Return [x, y] of the center of cell containing provided text 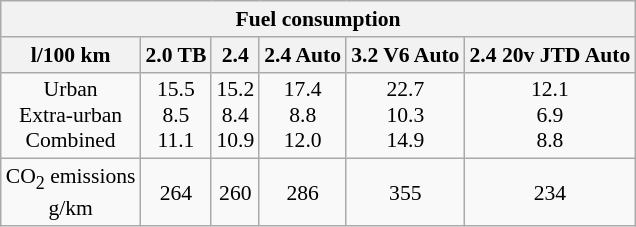
286 [302, 192]
264 [176, 192]
2.4 [235, 55]
2.4 Auto [302, 55]
2.0 TB [176, 55]
CO2 emissionsg/km [71, 192]
UrbanExtra-urbanCombined [71, 116]
15.28.410.9 [235, 116]
22.710.314.9 [405, 116]
3.2 V6 Auto [405, 55]
12.16.98.8 [550, 116]
l/100 km [71, 55]
15.58.511.1 [176, 116]
260 [235, 192]
355 [405, 192]
17.48.812.0 [302, 116]
Fuel consumption [318, 19]
2.4 20v JTD Auto [550, 55]
234 [550, 192]
